Capture the cell that displays the provided text and extract its [X, Y] central coordinate. 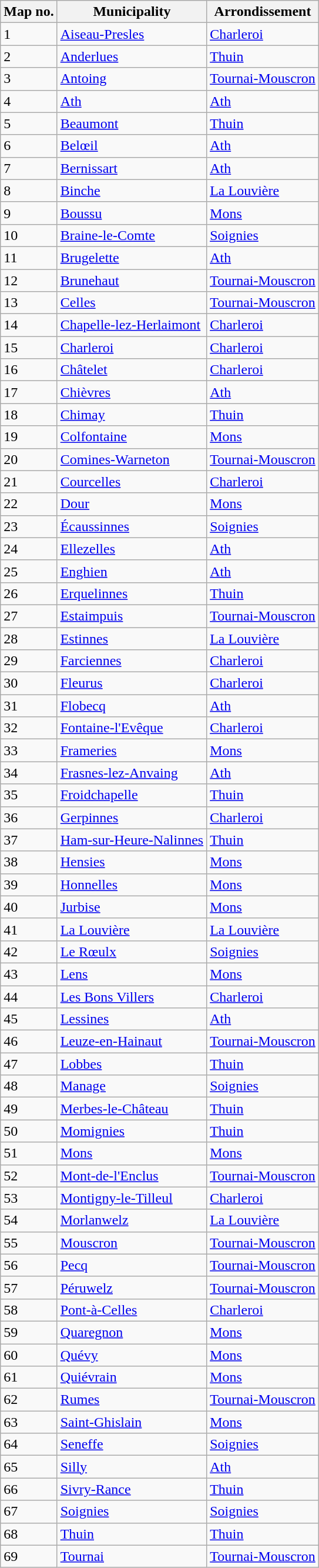
Binche [132, 191]
66 [29, 1489]
Antoing [132, 79]
Manage [132, 1086]
31 [29, 706]
Aiseau-Presles [132, 34]
50 [29, 1131]
Anderlues [132, 56]
Honnelles [132, 885]
19 [29, 437]
Frameries [132, 750]
Momignies [132, 1131]
35 [29, 795]
53 [29, 1198]
17 [29, 392]
Fleurus [132, 683]
Brunehaut [132, 281]
11 [29, 258]
Merbes-le-Château [132, 1109]
Farciennes [132, 661]
Chièvres [132, 392]
32 [29, 728]
Chimay [132, 415]
12 [29, 281]
Lessines [132, 1019]
59 [29, 1332]
51 [29, 1153]
64 [29, 1444]
Colfontaine [132, 437]
Froidchapelle [132, 795]
4 [29, 101]
Châtelet [132, 370]
Braine-le-Comte [132, 235]
41 [29, 929]
48 [29, 1086]
52 [29, 1176]
Pecq [132, 1265]
67 [29, 1512]
Dour [132, 504]
Montigny-le-Tilleul [132, 1198]
Ellezelles [132, 549]
22 [29, 504]
Péruwelz [132, 1287]
10 [29, 235]
Gerpinnes [132, 818]
68 [29, 1534]
21 [29, 482]
65 [29, 1467]
Bernissart [132, 168]
13 [29, 303]
3 [29, 79]
8 [29, 191]
Le Rœulx [132, 952]
34 [29, 773]
60 [29, 1355]
57 [29, 1287]
26 [29, 593]
Hensies [132, 862]
2 [29, 56]
29 [29, 661]
Écaussinnes [132, 526]
Lens [132, 974]
14 [29, 325]
Erquelinnes [132, 593]
47 [29, 1064]
Pont-à-Celles [132, 1310]
Morlanwelz [132, 1220]
6 [29, 146]
Quiévrain [132, 1377]
Map no. [29, 12]
Municipality [132, 12]
Les Bons Villers [132, 997]
43 [29, 974]
Comines-Warneton [132, 459]
Celles [132, 303]
Sivry-Rance [132, 1489]
Ham-sur-Heure-Nalinnes [132, 840]
Estaimpuis [132, 616]
1 [29, 34]
20 [29, 459]
Estinnes [132, 638]
46 [29, 1042]
Boussu [132, 213]
Beaumont [132, 124]
36 [29, 818]
16 [29, 370]
Brugelette [132, 258]
45 [29, 1019]
Silly [132, 1467]
Fontaine-l'Evêque [132, 728]
23 [29, 526]
Courcelles [132, 482]
39 [29, 885]
61 [29, 1377]
69 [29, 1556]
38 [29, 862]
Quévy [132, 1355]
Mont-de-l'Enclus [132, 1176]
25 [29, 571]
9 [29, 213]
Lobbes [132, 1064]
Rumes [132, 1400]
24 [29, 549]
62 [29, 1400]
Belœil [132, 146]
Quaregnon [132, 1332]
Enghien [132, 571]
Chapelle-lez-Herlaimont [132, 325]
Frasnes-lez-Anvaing [132, 773]
5 [29, 124]
37 [29, 840]
7 [29, 168]
Arrondissement [263, 12]
44 [29, 997]
27 [29, 616]
55 [29, 1243]
Seneffe [132, 1444]
49 [29, 1109]
Flobecq [132, 706]
Saint-Ghislain [132, 1422]
15 [29, 348]
58 [29, 1310]
30 [29, 683]
33 [29, 750]
28 [29, 638]
56 [29, 1265]
18 [29, 415]
Mouscron [132, 1243]
40 [29, 907]
63 [29, 1422]
Leuze-en-Hainaut [132, 1042]
Tournai [132, 1556]
Jurbise [132, 907]
54 [29, 1220]
42 [29, 952]
